Find where the given text appears and provide that cell's center as [X, Y] coordinate. 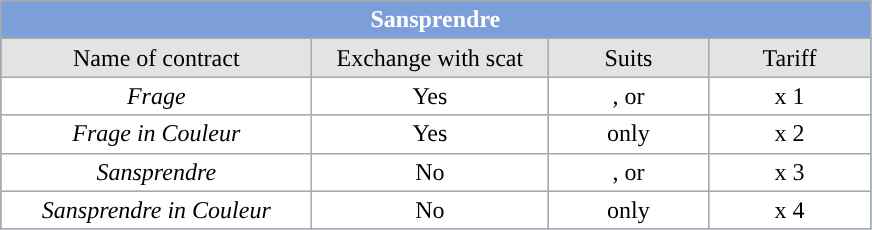
Tariff [790, 58]
x 1 [790, 96]
Suits [628, 58]
x 2 [790, 134]
Name of contract [156, 58]
Frage in Couleur [156, 134]
Frage [156, 96]
Exchange with scat [430, 58]
x 3 [790, 172]
x 4 [790, 210]
Sansprendre in Couleur [156, 210]
